Capture the cell that displays the provided text and extract its [x, y] central coordinate. 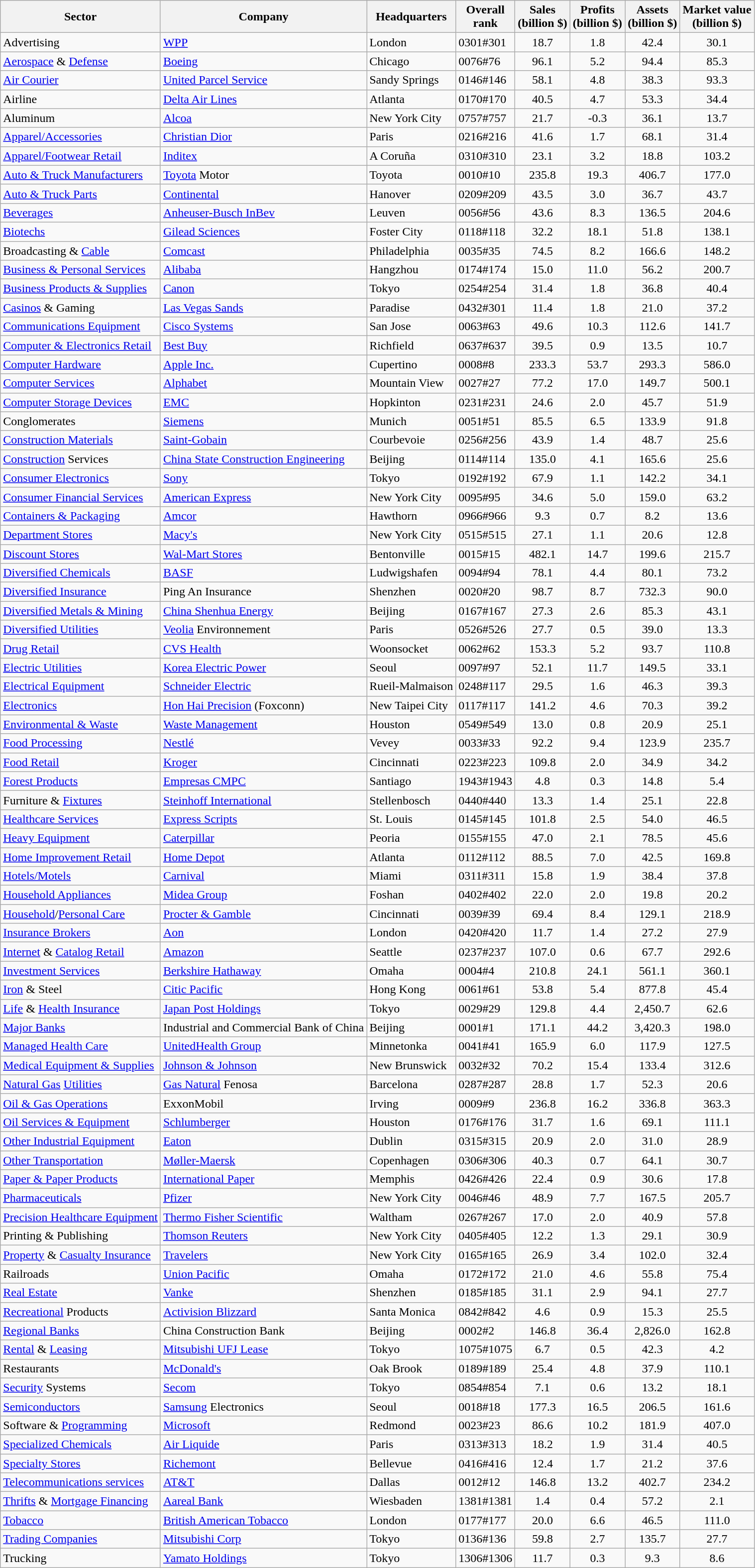
62.6 [717, 1008]
Nestlé [263, 743]
28.8 [542, 1084]
16.2 [597, 1103]
293.3 [652, 364]
Union Pacific [263, 1274]
51.8 [652, 231]
Las Vegas Sands [263, 308]
Pharmaceuticals [81, 1198]
Redmond [411, 1425]
0056#56 [486, 213]
Rental & Leasing [81, 1349]
141.2 [542, 705]
Procter & Gamble [263, 914]
Caterpillar [263, 838]
Wiesbaden [411, 1501]
Anheuser-Busch InBev [263, 213]
6.5 [597, 421]
Aerospace & Defense [81, 61]
A Coruña [411, 156]
26.9 [542, 1255]
37.2 [717, 308]
0301#301 [486, 42]
Foshan [411, 895]
199.6 [652, 554]
Boeing [263, 61]
Express Scripts [263, 819]
Aluminum [81, 118]
0012#12 [486, 1482]
Oil & Gas Operations [81, 1103]
39.3 [717, 686]
Samsung Electronics [263, 1406]
10.2 [597, 1425]
0035#35 [486, 250]
46.3 [652, 686]
8.7 [597, 592]
8.6 [717, 1558]
Woonsocket [411, 649]
21.7 [542, 118]
International Paper [263, 1179]
Copenhagen [411, 1160]
69.1 [652, 1122]
Memphis [411, 1179]
24.6 [542, 402]
336.8 [652, 1103]
91.8 [717, 421]
69.4 [542, 914]
Company [263, 17]
402.7 [652, 1482]
42.3 [652, 1349]
8.4 [597, 914]
Conglomerates [81, 421]
19.3 [597, 175]
36.7 [652, 194]
Activision Blizzard [263, 1312]
40.3 [542, 1160]
57.8 [717, 1217]
29.1 [652, 1236]
234.2 [717, 1482]
Vevey [411, 743]
Home Improvement Retail [81, 857]
China Shenhua Energy [263, 611]
Sector [81, 17]
0167#167 [486, 611]
53.8 [542, 990]
47.0 [542, 838]
11.0 [597, 270]
American Express [263, 497]
5.0 [597, 497]
0009#9 [486, 1103]
43.5 [542, 194]
14.8 [652, 781]
Semiconductors [81, 1406]
Comcast [263, 250]
Minnetonka [411, 1046]
103.2 [717, 156]
33.1 [717, 668]
0311#311 [486, 876]
Security Systems [81, 1387]
18.7 [542, 42]
0039#39 [486, 914]
Biotechs [81, 231]
64.1 [652, 1160]
Diversified Chemicals [81, 573]
Diversified Insurance [81, 592]
312.6 [717, 1065]
Hotels/Motels [81, 876]
Electric Utilities [81, 668]
Construction Materials [81, 440]
Electrical Equipment [81, 686]
162.8 [717, 1331]
43.1 [717, 611]
0432#301 [486, 308]
Dublin [411, 1141]
13.0 [542, 724]
Oak Brook [411, 1368]
63.2 [717, 497]
24.1 [597, 971]
0062#62 [486, 649]
39.0 [652, 630]
1943#1943 [486, 781]
165.6 [652, 459]
Citic Pacific [263, 990]
101.8 [542, 819]
Auto & Truck Manufacturers [81, 175]
561.1 [652, 971]
34.4 [717, 99]
2,450.7 [652, 1008]
0032#32 [486, 1065]
58.1 [542, 80]
United Parcel Service [263, 80]
135.7 [652, 1539]
Specialty Stores [81, 1463]
Gilead Sciences [263, 231]
0010#10 [486, 175]
0254#254 [486, 289]
117.9 [652, 1046]
0155#155 [486, 838]
0020#20 [486, 592]
0287#287 [486, 1084]
233.3 [542, 364]
Bellevue [411, 1463]
China Construction Bank [263, 1331]
0001#1 [486, 1027]
51.9 [717, 402]
0118#118 [486, 231]
93.3 [717, 80]
Hanover [411, 194]
4.1 [597, 459]
0966#966 [486, 516]
Irving [411, 1103]
Specialized Chemicals [81, 1444]
Apparel/Footwear Retail [81, 156]
Berkshire Hathaway [263, 971]
Richfield [411, 345]
Auto & Truck Parts [81, 194]
Leuven [411, 213]
15.8 [542, 876]
40.9 [652, 1217]
0248#117 [486, 686]
0023#23 [486, 1425]
2,826.0 [652, 1331]
88.5 [542, 857]
36.4 [597, 1331]
2.6 [597, 611]
0426#426 [486, 1179]
127.5 [717, 1046]
Mitsubishi Corp [263, 1539]
112.6 [652, 327]
0313#313 [486, 1444]
7.1 [542, 1387]
Alcoa [263, 118]
Air Liquide [263, 1444]
Delta Air Lines [263, 99]
Restaurants [81, 1368]
McDonald's [263, 1368]
Stellenbosch [411, 800]
Recreational Products [81, 1312]
0216#216 [486, 137]
39.5 [542, 345]
13.6 [717, 516]
Business Products & Supplies [81, 289]
159.0 [652, 497]
4.2 [717, 1349]
149.7 [652, 383]
0008#8 [486, 364]
20.0 [542, 1520]
China State Construction Engineering [263, 459]
42.4 [652, 42]
Bentonville [411, 554]
Waste Management [263, 724]
34.2 [717, 762]
Apparel/Accessories [81, 137]
Best Buy [263, 345]
0.8 [597, 724]
Household/Personal Care [81, 914]
1306#1306 [486, 1558]
37.8 [717, 876]
0637#637 [486, 345]
0136#136 [486, 1539]
Beverages [81, 213]
32.4 [717, 1255]
0170#170 [486, 99]
Hawthorn [411, 516]
138.1 [717, 231]
59.8 [542, 1539]
Communications Equipment [81, 327]
0145#145 [486, 819]
3,420.3 [652, 1027]
Yamato Holdings [263, 1558]
53.3 [652, 99]
167.5 [652, 1198]
30.6 [652, 1179]
British American Tobacco [263, 1520]
Microsoft [263, 1425]
Insurance Brokers [81, 933]
30.7 [717, 1160]
52.1 [542, 668]
25.5 [717, 1312]
Apple Inc. [263, 364]
St. Louis [411, 819]
Other Transportation [81, 1160]
0440#440 [486, 800]
39.2 [717, 705]
149.5 [652, 668]
90.0 [717, 592]
38.4 [652, 876]
0223#223 [486, 762]
Empresas CMPC [263, 781]
Thomson Reuters [263, 1236]
877.8 [652, 990]
57.2 [652, 1501]
Ping An Insurance [263, 592]
Home Depot [263, 857]
Richemont [263, 1463]
Macy's [263, 535]
Alphabet [263, 383]
153.3 [542, 649]
148.2 [717, 250]
Hon Hai Precision (Foxconn) [263, 705]
38.3 [652, 80]
10.3 [597, 327]
200.7 [717, 270]
12.2 [542, 1236]
Steinhoff International [263, 800]
407.0 [717, 1425]
0097#97 [486, 668]
Overall rank [486, 17]
235.8 [542, 175]
85.5 [542, 421]
0165#165 [486, 1255]
586.0 [717, 364]
27.1 [542, 535]
WPP [263, 42]
Managed Health Care [81, 1046]
141.7 [717, 327]
0063#63 [486, 327]
12.4 [542, 1463]
1381#1381 [486, 1501]
Construction Services [81, 459]
48.7 [652, 440]
Amcor [263, 516]
EMC [263, 402]
48.9 [542, 1198]
12.8 [717, 535]
Barcelona [411, 1084]
15.4 [597, 1065]
13.7 [717, 118]
177.3 [542, 1406]
77.2 [542, 383]
Discount Stores [81, 554]
1.3 [597, 1236]
19.8 [652, 895]
68.1 [652, 137]
Furniture & Fixtures [81, 800]
80.1 [652, 573]
Telecommunications services [81, 1482]
360.1 [717, 971]
20.2 [717, 895]
0549#549 [486, 724]
218.9 [717, 914]
93.7 [652, 649]
2.9 [597, 1293]
Travelers [263, 1255]
Canon [263, 289]
Santiago [411, 781]
Computer & Electronics Retail [81, 345]
0117#117 [486, 705]
6.7 [542, 1349]
0526#526 [486, 630]
Mountain View [411, 383]
0061#61 [486, 990]
43.7 [717, 194]
67.9 [542, 478]
0757#757 [486, 118]
Carnival [263, 876]
Computer Storage Devices [81, 402]
3.0 [597, 194]
74.5 [542, 250]
23.1 [542, 156]
Schneider Electric [263, 686]
45.7 [652, 402]
Paradise [411, 308]
0231#231 [486, 402]
Hangzhou [411, 270]
31.1 [542, 1293]
Johnson & Johnson [263, 1065]
204.6 [717, 213]
54.0 [652, 819]
18.8 [652, 156]
0310#310 [486, 156]
198.0 [717, 1027]
Household Appliances [81, 895]
78.1 [542, 573]
0046#46 [486, 1198]
107.0 [542, 952]
Gas Natural Fenosa [263, 1084]
Real Estate [81, 1293]
21.2 [652, 1463]
Sales (billion $) [542, 17]
22.8 [717, 800]
0076#76 [486, 61]
Printing & Publishing [81, 1236]
53.7 [597, 364]
CVS Health [263, 649]
10.7 [717, 345]
29.5 [542, 686]
New Brunswick [411, 1065]
Paper & Paper Products [81, 1179]
0002#2 [486, 1331]
Casinos & Gaming [81, 308]
Eaton [263, 1141]
500.1 [717, 383]
Profits (billion $) [597, 17]
AT&T [263, 1482]
236.8 [542, 1103]
Department Stores [81, 535]
27.2 [652, 933]
2.7 [597, 1539]
133.4 [652, 1065]
215.7 [717, 554]
Amazon [263, 952]
2.5 [597, 819]
3.2 [597, 156]
Rueil-Malmaison [411, 686]
45.4 [717, 990]
Other Industrial Equipment [81, 1141]
135.0 [542, 459]
70.3 [652, 705]
Consumer Financial Services [81, 497]
28.9 [717, 1141]
0146#146 [486, 80]
Hopkinton [411, 402]
Precision Healthcare Equipment [81, 1217]
94.4 [652, 61]
New Taipei City [411, 705]
45.6 [717, 838]
Food Retail [81, 762]
102.0 [652, 1255]
43.6 [542, 213]
67.7 [652, 952]
0209#209 [486, 194]
Cupertino [411, 364]
Internet & Catalog Retail [81, 952]
292.6 [717, 952]
0416#416 [486, 1463]
Vanke [263, 1293]
161.6 [717, 1406]
Airline [81, 99]
30.1 [717, 42]
0029#29 [486, 1008]
0267#267 [486, 1217]
109.8 [542, 762]
9.4 [597, 743]
32.2 [542, 231]
0256#256 [486, 440]
16.5 [597, 1406]
Environmental & Waste [81, 724]
78.5 [652, 838]
205.7 [717, 1198]
177.0 [717, 175]
Air Courier [81, 80]
Alibaba [263, 270]
Thermo Fisher Scientific [263, 1217]
37.6 [717, 1463]
31.0 [652, 1141]
22.4 [542, 1179]
0041#41 [486, 1046]
Major Banks [81, 1027]
27.3 [542, 611]
75.4 [717, 1274]
Computer Services [81, 383]
133.9 [652, 421]
Tobacco [81, 1520]
Cisco Systems [263, 327]
37.9 [652, 1368]
92.2 [542, 743]
Headquarters [411, 17]
42.5 [652, 857]
41.6 [542, 137]
Assets (billion $) [652, 17]
363.3 [717, 1103]
Oil Services & Equipment [81, 1122]
15.0 [542, 270]
0174#174 [486, 270]
0033#33 [486, 743]
Thrifts & Mortgage Financing [81, 1501]
Natural Gas Utilities [81, 1084]
0.4 [597, 1501]
Chicago [411, 61]
0095#95 [486, 497]
732.3 [652, 592]
8.3 [597, 213]
San Jose [411, 327]
Toyota Motor [263, 175]
0172#172 [486, 1274]
Korea Electric Power [263, 668]
44.2 [597, 1027]
Secom [263, 1387]
Investment Services [81, 971]
18.2 [542, 1444]
98.7 [542, 592]
Property & Casualty Insurance [81, 1255]
Containers & Packaging [81, 516]
Healthcare Services [81, 819]
0015#15 [486, 554]
0114#114 [486, 459]
30.9 [717, 1236]
Japan Post Holdings [263, 1008]
110.1 [717, 1368]
181.9 [652, 1425]
142.2 [652, 478]
169.8 [717, 857]
Trading Companies [81, 1539]
Iron & Steel [81, 990]
165.9 [542, 1046]
25.4 [542, 1368]
0192#192 [486, 478]
136.5 [652, 213]
Santa Monica [411, 1312]
0189#189 [486, 1368]
0051#51 [486, 421]
482.1 [542, 554]
Toyota [411, 175]
111.1 [717, 1122]
Hong Kong [411, 990]
Industrial and Commercial Bank of China [263, 1027]
Foster City [411, 231]
UnitedHealth Group [263, 1046]
0402#402 [486, 895]
Munich [411, 421]
Dallas [411, 1482]
96.1 [542, 61]
Electronics [81, 705]
Regional Banks [81, 1331]
1075#1075 [486, 1349]
Sony [263, 478]
Trucking [81, 1558]
70.2 [542, 1065]
BASF [263, 573]
0176#176 [486, 1122]
43.9 [542, 440]
Inditex [263, 156]
13.5 [652, 345]
40.4 [717, 289]
Peoria [411, 838]
210.8 [542, 971]
27.9 [717, 933]
Railroads [81, 1274]
14.7 [597, 554]
Christian Dior [263, 137]
49.6 [542, 327]
Ludwigshafen [411, 573]
406.7 [652, 175]
17.8 [717, 1179]
6.0 [597, 1046]
Møller-Maersk [263, 1160]
94.1 [652, 1293]
31.7 [542, 1122]
Forest Products [81, 781]
0027#27 [486, 383]
Saint-Gobain [263, 440]
0185#185 [486, 1293]
Mitsubishi UFJ Lease [263, 1349]
22.0 [542, 895]
73.2 [717, 573]
Aareal Bank [263, 1501]
52.3 [652, 1084]
Pfizer [263, 1198]
7.0 [597, 857]
0842#842 [486, 1312]
Heavy Equipment [81, 838]
0420#420 [486, 933]
34.6 [542, 497]
110.8 [717, 649]
0018#18 [486, 1406]
Wal-Mart Stores [263, 554]
Drug Retail [81, 649]
129.8 [542, 1008]
11.4 [542, 308]
Courbevoie [411, 440]
0306#306 [486, 1160]
Continental [263, 194]
171.1 [542, 1027]
0315#315 [486, 1141]
166.6 [652, 250]
Philadelphia [411, 250]
34.9 [652, 762]
Medical Equipment & Supplies [81, 1065]
Diversified Metals & Mining [81, 611]
0094#94 [486, 573]
36.1 [652, 118]
Siemens [263, 421]
7.7 [597, 1198]
Life & Health Insurance [81, 1008]
34.1 [717, 478]
Broadcasting & Cable [81, 250]
15.3 [652, 1312]
Waltham [411, 1217]
0854#854 [486, 1387]
206.5 [652, 1406]
Schlumberger [263, 1122]
Consumer Electronics [81, 478]
-0.3 [597, 118]
235.7 [717, 743]
36.8 [652, 289]
Miami [411, 876]
129.1 [652, 914]
Food Processing [81, 743]
Market value (billion $) [717, 17]
0405#405 [486, 1236]
86.6 [542, 1425]
3.4 [597, 1255]
Business & Personal Services [81, 270]
56.2 [652, 270]
Seattle [411, 952]
Sandy Springs [411, 80]
4.7 [597, 99]
123.9 [652, 743]
111.0 [717, 1520]
Kroger [263, 762]
0004#4 [486, 971]
0515#515 [486, 535]
ExxonMobil [263, 1103]
0112#112 [486, 857]
0177#177 [486, 1520]
Diversified Utilities [81, 630]
Aon [263, 933]
0237#237 [486, 952]
Computer Hardware [81, 364]
55.8 [652, 1274]
Midea Group [263, 895]
Advertising [81, 42]
Veolia Environnement [263, 630]
6.6 [597, 1520]
Software & Programming [81, 1425]
